Return [x, y] of the center of cell containing provided text 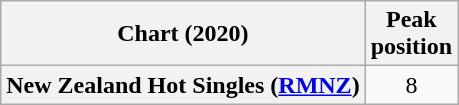
New Zealand Hot Singles (RMNZ) [183, 85]
Peakposition [411, 34]
Chart (2020) [183, 34]
8 [411, 85]
